Scan for the cell matching the given text and deliver its [X, Y] coordinate at center. 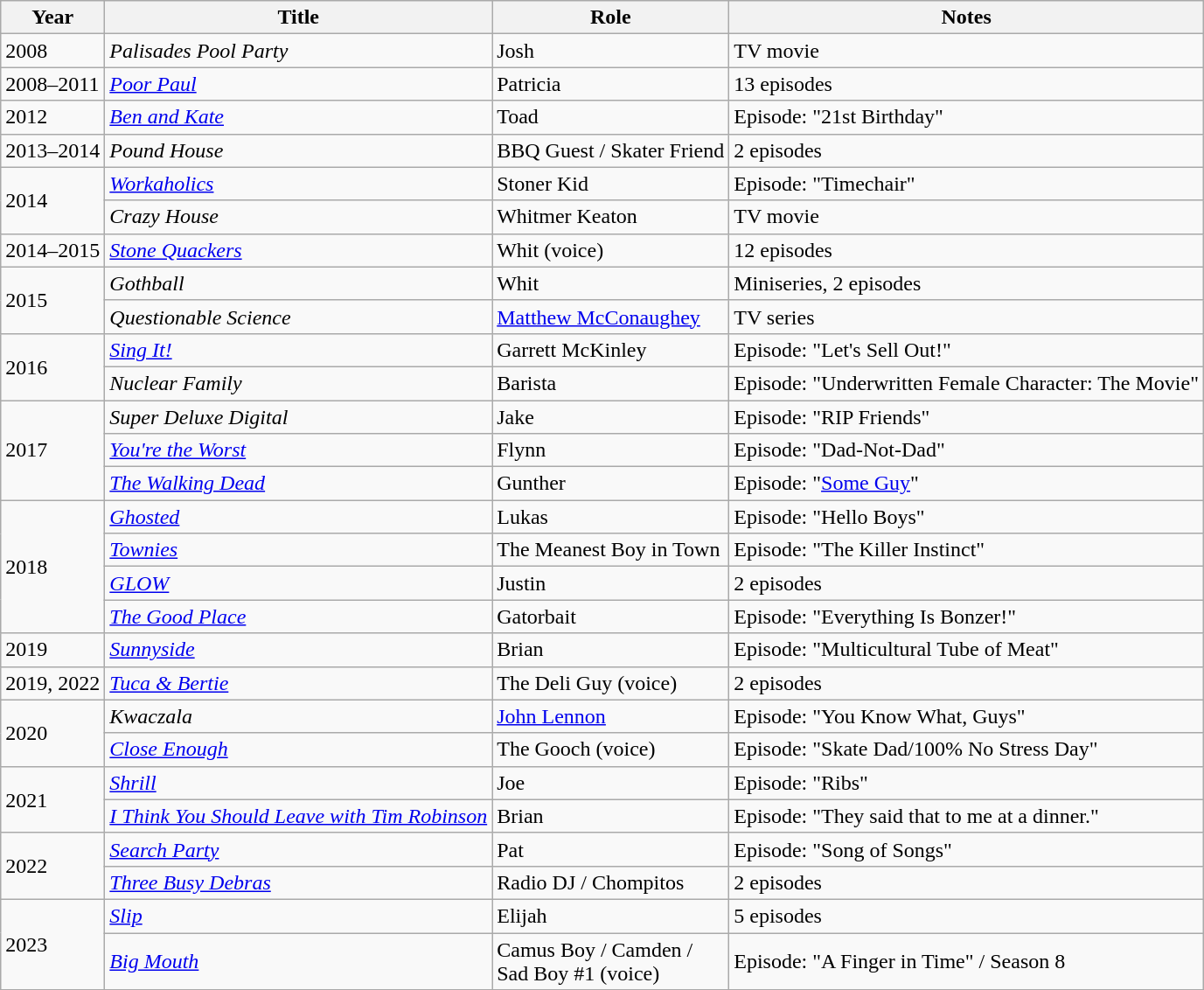
Justin [610, 583]
Nuclear Family [299, 383]
Episode: "Skate Dad/100% No Stress Day" [967, 749]
Radio DJ / Chompitos [610, 882]
2019, 2022 [52, 683]
Lukas [610, 517]
Episode: "The Killer Instinct" [967, 550]
Gatorbait [610, 617]
Slip [299, 916]
I Think You Should Leave with Tim Robinson [299, 816]
Episode: "Dad-Not-Dad" [967, 450]
Patricia [610, 84]
GLOW [299, 583]
Miniseries, 2 episodes [967, 283]
Sunnyside [299, 650]
12 episodes [967, 250]
Role [610, 17]
Josh [610, 51]
Toad [610, 117]
The Deli Guy (voice) [610, 683]
Episode: "You Know What, Guys" [967, 716]
Episode: "Some Guy" [967, 484]
2014–2015 [52, 250]
Shrill [299, 783]
The Meanest Boy in Town [610, 550]
2008–2011 [52, 84]
Episode: "Let's Sell Out!" [967, 350]
Whit [610, 283]
Episode: "Hello Boys" [967, 517]
BBQ Guest / Skater Friend [610, 150]
Flynn [610, 450]
Episode: "RIP Friends" [967, 417]
Pat [610, 849]
Episode: "A Finger in Time" / Season 8 [967, 960]
Tuca & Bertie [299, 683]
Episode: "Ribs" [967, 783]
Episode: "21st Birthday" [967, 117]
Ben and Kate [299, 117]
Elijah [610, 916]
Barista [610, 383]
Camus Boy / Camden /Sad Boy #1 (voice) [610, 960]
Gunther [610, 484]
2016 [52, 366]
2008 [52, 51]
2020 [52, 733]
Stone Quackers [299, 250]
Ghosted [299, 517]
Palisades Pool Party [299, 51]
Crazy House [299, 217]
Questionable Science [299, 317]
Super Deluxe Digital [299, 417]
2013–2014 [52, 150]
Matthew McConaughey [610, 317]
The Good Place [299, 617]
Episode: "Underwritten Female Character: The Movie" [967, 383]
Episode: "They said that to me at a dinner." [967, 816]
Title [299, 17]
2022 [52, 866]
Pound House [299, 150]
John Lennon [610, 716]
The Gooch (voice) [610, 749]
13 episodes [967, 84]
Episode: "Timechair" [967, 184]
Joe [610, 783]
The Walking Dead [299, 484]
2023 [52, 945]
2019 [52, 650]
2021 [52, 799]
Episode: "Multicultural Tube of Meat" [967, 650]
Year [52, 17]
Gothball [299, 283]
Close Enough [299, 749]
Whitmer Keaton [610, 217]
Episode: "Song of Songs" [967, 849]
TV series [967, 317]
Whit (voice) [610, 250]
2014 [52, 200]
Search Party [299, 849]
Sing It! [299, 350]
You're the Worst [299, 450]
Stoner Kid [610, 184]
Poor Paul [299, 84]
Notes [967, 17]
Townies [299, 550]
2015 [52, 300]
Episode: "Everything Is Bonzer!" [967, 617]
Big Mouth [299, 960]
Jake [610, 417]
Kwaczala [299, 716]
2017 [52, 450]
Three Busy Debras [299, 882]
2012 [52, 117]
2018 [52, 567]
Workaholics [299, 184]
5 episodes [967, 916]
Garrett McKinley [610, 350]
